Extract the [x, y] coordinate from the center of the cell holding the provided text.  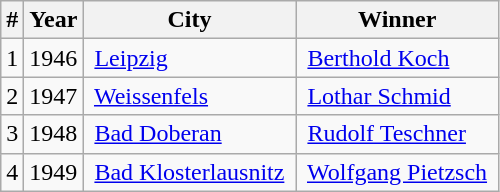
Lothar Schmid [398, 96]
Wolfgang Pietzsch [398, 172]
1 [12, 58]
Weissenfels [190, 96]
3 [12, 134]
4 [12, 172]
1946 [54, 58]
Winner [398, 20]
Bad Klosterlausnitz [190, 172]
Bad Doberan [190, 134]
1947 [54, 96]
2 [12, 96]
1949 [54, 172]
# [12, 20]
1948 [54, 134]
Leipzig [190, 58]
Berthold Koch [398, 58]
City [190, 20]
Rudolf Teschner [398, 134]
Year [54, 20]
